Locate the cell with the specified text and output its [X, Y] center coordinate. 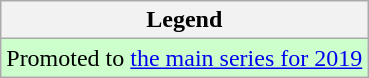
Promoted to the main series for 2019 [184, 58]
Legend [184, 20]
